Scan for the cell matching the given text and deliver its [x, y] coordinate at center. 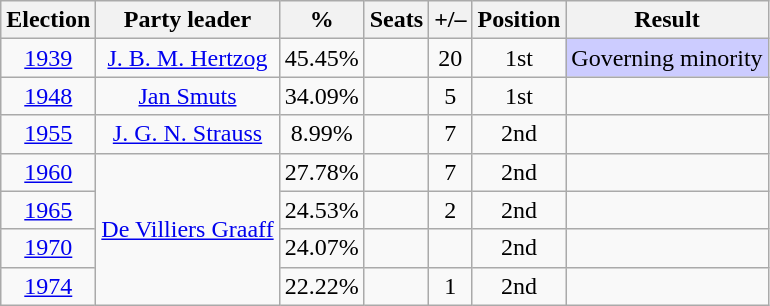
34.09% [322, 96]
+/– [450, 20]
27.78% [322, 172]
1 [450, 286]
22.22% [322, 286]
1970 [48, 248]
Position [519, 20]
De Villiers Graaff [188, 229]
1965 [48, 210]
1955 [48, 134]
% [322, 20]
Jan Smuts [188, 96]
45.45% [322, 58]
24.07% [322, 248]
2 [450, 210]
8.99% [322, 134]
Result [667, 20]
Seats [396, 20]
5 [450, 96]
Party leader [188, 20]
J. G. N. Strauss [188, 134]
Governing minority [667, 58]
J. B. M. Hertzog [188, 58]
1960 [48, 172]
Election [48, 20]
1948 [48, 96]
20 [450, 58]
1974 [48, 286]
24.53% [322, 210]
1939 [48, 58]
